Provide the (X, Y) coordinate of the cell's center where the given text is located.  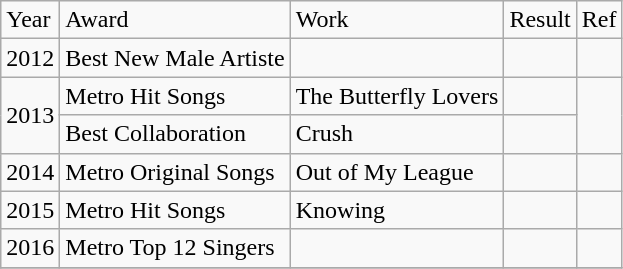
Best New Male Artiste (175, 58)
Best Collaboration (175, 134)
The Butterfly Lovers (397, 96)
Ref (599, 20)
2013 (30, 115)
Year (30, 20)
2014 (30, 172)
Metro Original Songs (175, 172)
Work (397, 20)
2015 (30, 210)
Knowing (397, 210)
Crush (397, 134)
2012 (30, 58)
Out of My League (397, 172)
Metro Top 12 Singers (175, 248)
Award (175, 20)
Result (540, 20)
2016 (30, 248)
